Capture the cell that displays the provided text and extract its [X, Y] central coordinate. 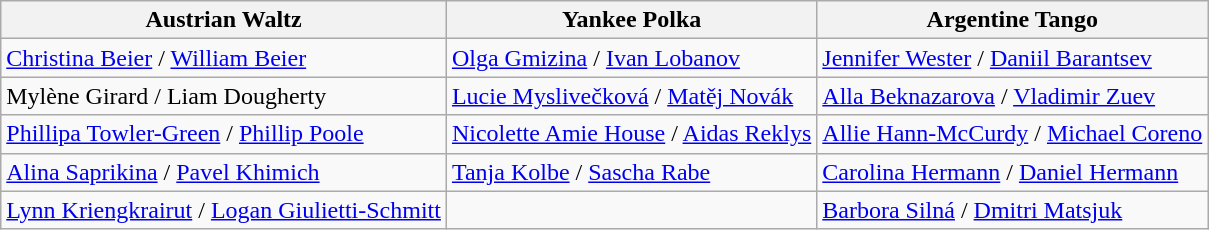
Lynn Kriengkrairut / Logan Giulietti-Schmitt [224, 210]
Christina Beier / William Beier [224, 58]
Jennifer Wester / Daniil Barantsev [1012, 58]
Barbora Silná / Dmitri Matsjuk [1012, 210]
Olga Gmizina / Ivan Lobanov [631, 58]
Phillipa Towler-Green / Phillip Poole [224, 134]
Alla Beknazarova / Vladimir Zuev [1012, 96]
Nicolette Amie House / Aidas Reklys [631, 134]
Carolina Hermann / Daniel Hermann [1012, 172]
Yankee Polka [631, 20]
Tanja Kolbe / Sascha Rabe [631, 172]
Alina Saprikina / Pavel Khimich [224, 172]
Lucie Myslivečková / Matěj Novák [631, 96]
Argentine Tango [1012, 20]
Austrian Waltz [224, 20]
Mylène Girard / Liam Dougherty [224, 96]
Allie Hann-McCurdy / Michael Coreno [1012, 134]
